Search for the cell housing the specified text and yield its [x, y] center coordinate. 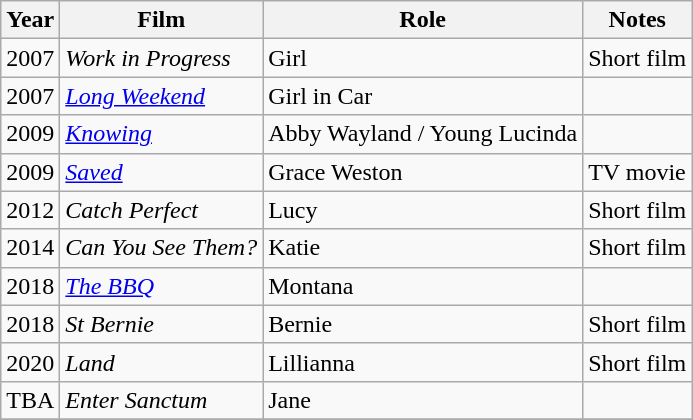
Katie [423, 248]
Notes [638, 20]
Bernie [423, 324]
The BBQ [162, 286]
Long Weekend [162, 96]
Catch Perfect [162, 210]
2014 [30, 248]
Montana [423, 286]
Girl in Car [423, 96]
Enter Sanctum [162, 400]
Work in Progress [162, 58]
Lillianna [423, 362]
TBA [30, 400]
Girl [423, 58]
Year [30, 20]
2012 [30, 210]
St Bernie [162, 324]
Saved [162, 172]
Knowing [162, 134]
Land [162, 362]
Abby Wayland / Young Lucinda [423, 134]
TV movie [638, 172]
Lucy [423, 210]
Jane [423, 400]
Can You See Them? [162, 248]
2020 [30, 362]
Film [162, 20]
Grace Weston [423, 172]
Role [423, 20]
